Capture the cell that displays the provided text and extract its (X, Y) central coordinate. 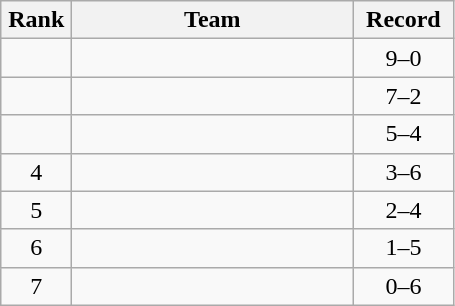
1–5 (404, 248)
Team (212, 20)
Record (404, 20)
3–6 (404, 172)
2–4 (404, 210)
0–6 (404, 286)
7 (36, 286)
5 (36, 210)
9–0 (404, 58)
5–4 (404, 134)
4 (36, 172)
Rank (36, 20)
6 (36, 248)
7–2 (404, 96)
